Pinpoint the cell where the given text exists, returning its [x, y] midpoint coordinate. 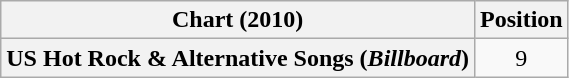
Position [521, 20]
Chart (2010) [238, 20]
US Hot Rock & Alternative Songs (Billboard) [238, 58]
9 [521, 58]
